Scan for the cell matching the given text and deliver its (X, Y) coordinate at center. 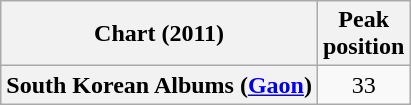
33 (363, 85)
South Korean Albums (Gaon) (160, 85)
Chart (2011) (160, 34)
Peakposition (363, 34)
